Output the [X, Y] coordinate of the center of the cell containing the given text.  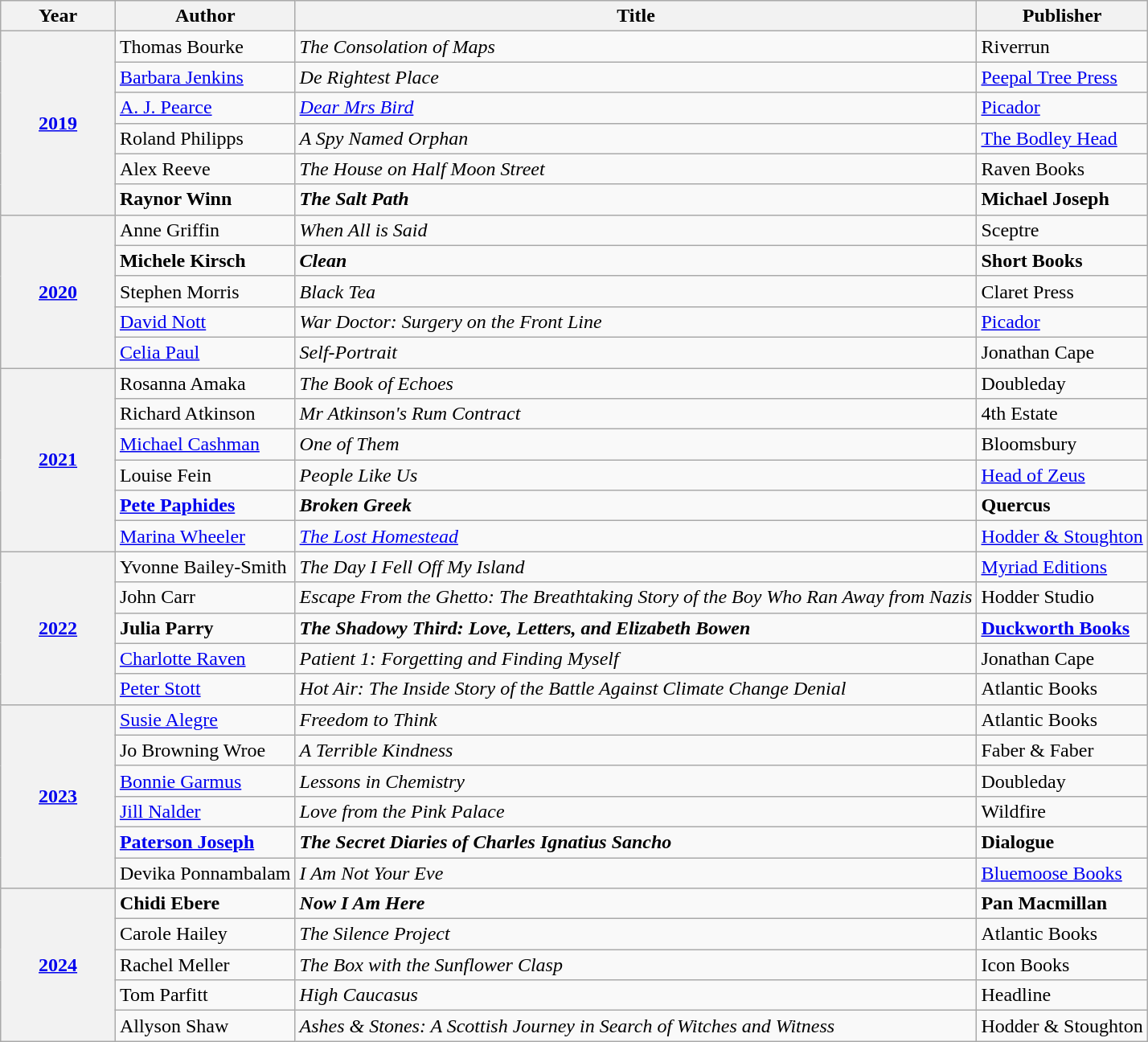
Black Tea [636, 291]
Louise Fein [205, 475]
Pan Macmillan [1062, 904]
David Nott [205, 322]
Now I Am Here [636, 904]
People Like Us [636, 475]
The Silence Project [636, 934]
Michael Cashman [205, 445]
Escape From the Ghetto: The Breathtaking Story of the Boy Who Ran Away from Nazis [636, 597]
John Carr [205, 597]
Patient 1: Forgetting and Finding Myself [636, 658]
The Consolation of Maps [636, 47]
Ashes & Stones: A Scottish Journey in Search of Witches and Witness [636, 1026]
Susie Alegre [205, 720]
Rachel Meller [205, 965]
A Spy Named Orphan [636, 138]
The Secret Diaries of Charles Ignatius Sancho [636, 842]
Allyson Shaw [205, 1026]
When All is Said [636, 230]
2019 [58, 123]
Bluemoose Books [1062, 872]
Short Books [1062, 260]
2024 [58, 965]
High Caucasus [636, 995]
Chidi Ebere [205, 904]
Hodder Studio [1062, 597]
Alex Reeve [205, 169]
The Book of Echoes [636, 384]
Clean [636, 260]
Thomas Bourke [205, 47]
The Lost Homestead [636, 536]
Riverrun [1062, 47]
The Salt Path [636, 199]
The Shadowy Third: Love, Letters, and Elizabeth Bowen [636, 628]
A Terrible Kindness [636, 750]
I Am Not Your Eve [636, 872]
Richard Atkinson [205, 414]
Claret Press [1062, 291]
Dialogue [1062, 842]
Author [205, 16]
War Doctor: Surgery on the Front Line [636, 322]
Mr Atkinson's Rum Contract [636, 414]
Raynor Winn [205, 199]
The Day I Fell Off My Island [636, 567]
Peepal Tree Press [1062, 77]
Raven Books [1062, 169]
Carole Hailey [205, 934]
Michael Joseph [1062, 199]
Anne Griffin [205, 230]
Julia Parry [205, 628]
Dear Mrs Bird [636, 108]
Faber & Faber [1062, 750]
Yvonne Bailey-Smith [205, 567]
Head of Zeus [1062, 475]
Michele Kirsch [205, 260]
Year [58, 16]
Hot Air: The Inside Story of the Battle Against Climate Change Denial [636, 689]
Self-Portrait [636, 352]
Marina Wheeler [205, 536]
Bloomsbury [1062, 445]
4th Estate [1062, 414]
Charlotte Raven [205, 658]
Rosanna Amaka [205, 384]
Jo Browning Wroe [205, 750]
Duckworth Books [1062, 628]
2022 [58, 628]
The Bodley Head [1062, 138]
Wildfire [1062, 811]
A. J. Pearce [205, 108]
Publisher [1062, 16]
Stephen Morris [205, 291]
Icon Books [1062, 965]
Peter Stott [205, 689]
Broken Greek [636, 506]
The House on Half Moon Street [636, 169]
Tom Parfitt [205, 995]
Quercus [1062, 506]
Celia Paul [205, 352]
Freedom to Think [636, 720]
Paterson Joseph [205, 842]
De Rightest Place [636, 77]
Headline [1062, 995]
Myriad Editions [1062, 567]
Devika Ponnambalam [205, 872]
Title [636, 16]
Bonnie Garmus [205, 781]
Love from the Pink Palace [636, 811]
2023 [58, 796]
2020 [58, 291]
Jill Nalder [205, 811]
2021 [58, 460]
Pete Paphides [205, 506]
Roland Philipps [205, 138]
The Box with the Sunflower Clasp [636, 965]
Sceptre [1062, 230]
One of Them [636, 445]
Barbara Jenkins [205, 77]
Lessons in Chemistry [636, 781]
